Determine the (X, Y) coordinate at the center of the cell enclosing the given text.  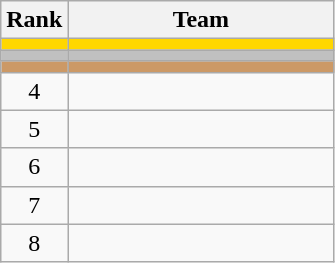
4 (34, 91)
7 (34, 205)
6 (34, 167)
5 (34, 129)
Team (201, 20)
8 (34, 243)
Rank (34, 20)
